Search for the cell housing the specified text and yield its (X, Y) center coordinate. 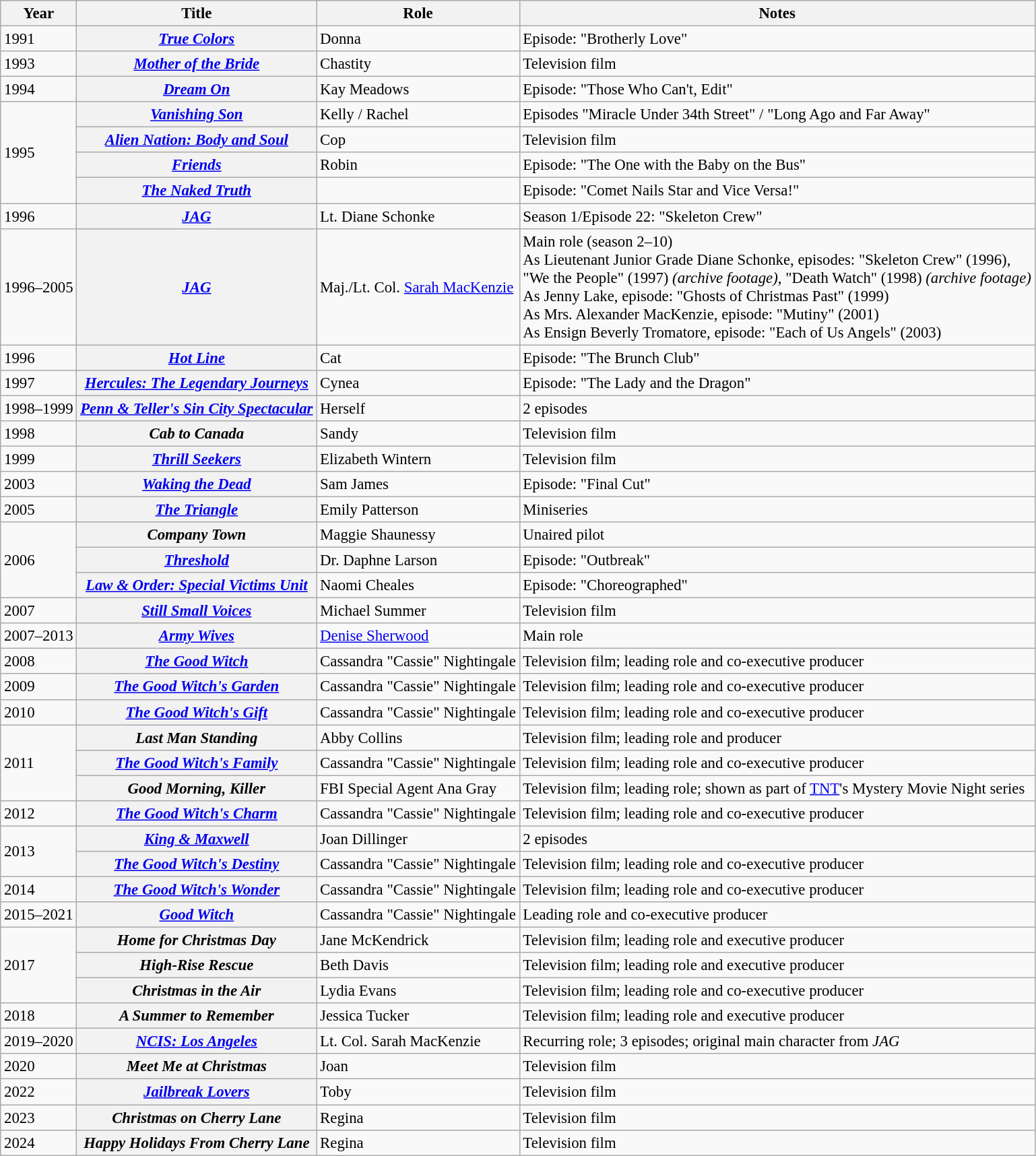
Abby Collins (418, 738)
2024 (39, 1143)
FBI Special Agent Ana Gray (418, 788)
The Good Witch's Gift (197, 712)
2013 (39, 852)
Thrill Seekers (197, 459)
Denise Sherwood (418, 636)
Robin (418, 165)
2023 (39, 1118)
NCIS: Los Angeles (197, 1041)
Cat (418, 358)
2018 (39, 1016)
1996–2005 (39, 287)
Home for Christmas Day (197, 940)
The Good Witch's Charm (197, 814)
2022 (39, 1092)
Elizabeth Wintern (418, 459)
Television film; leading role; shown as part of TNT's Mystery Movie Night series (777, 788)
Kelly / Rachel (418, 115)
Threshold (197, 560)
Episode: "The One with the Baby on the Bus" (777, 165)
2019–2020 (39, 1041)
Maggie Shaunessy (418, 535)
Naomi Cheales (418, 585)
Maj./Lt. Col. Sarah MacKenzie (418, 287)
Episode: "Final Cut" (777, 484)
2003 (39, 484)
1995 (39, 152)
Main role (777, 636)
Miniseries (777, 509)
1993 (39, 64)
Jessica Tucker (418, 1016)
2012 (39, 814)
The Good Witch's Destiny (197, 864)
Donna (418, 39)
1997 (39, 383)
2011 (39, 763)
King & Maxwell (197, 839)
2020 (39, 1066)
Toby (418, 1092)
Episode: "Choreographed" (777, 585)
The Good Witch's Family (197, 763)
Still Small Voices (197, 611)
1991 (39, 39)
High-Rise Rescue (197, 965)
Army Wives (197, 636)
Christmas on Cherry Lane (197, 1118)
Joan (418, 1066)
Penn & Teller's Sin City Spectacular (197, 408)
Dream On (197, 90)
Chastity (418, 64)
A Summer to Remember (197, 1016)
Recurring role; 3 episodes; original main character from JAG (777, 1041)
Sandy (418, 434)
Kay Meadows (418, 90)
True Colors (197, 39)
Cab to Canada (197, 434)
Dr. Daphne Larson (418, 560)
Year (39, 13)
1998 (39, 434)
2008 (39, 662)
The Good Witch's Wonder (197, 889)
Cynea (418, 383)
Episode: "The Lady and the Dragon" (777, 383)
Hot Line (197, 358)
Good Morning, Killer (197, 788)
Lydia Evans (418, 991)
Episodes "Miracle Under 34th Street" / "Long Ago and Far Away" (777, 115)
Emily Patterson (418, 509)
Jailbreak Lovers (197, 1092)
1998–1999 (39, 408)
Sam James (418, 484)
The Good Witch (197, 662)
Herself (418, 408)
The Triangle (197, 509)
Unaired pilot (777, 535)
2015–2021 (39, 915)
Good Witch (197, 915)
Alien Nation: Body and Soul (197, 140)
Beth Davis (418, 965)
Jane McKendrick (418, 940)
2006 (39, 560)
Joan Dillinger (418, 839)
Episode: "Brotherly Love" (777, 39)
2009 (39, 687)
Friends (197, 165)
2007–2013 (39, 636)
1999 (39, 459)
Episode: "Outbreak" (777, 560)
1994 (39, 90)
Hercules: The Legendary Journeys (197, 383)
Episode: "Comet Nails Star and Vice Versa!" (777, 191)
Season 1/Episode 22: "Skeleton Crew" (777, 216)
Company Town (197, 535)
Mother of the Bride (197, 64)
Title (197, 13)
Michael Summer (418, 611)
Episode: "Those Who Can't, Edit" (777, 90)
The Naked Truth (197, 191)
Lt. Diane Schonke (418, 216)
Notes (777, 13)
Law & Order: Special Victims Unit (197, 585)
Happy Holidays From Cherry Lane (197, 1143)
2014 (39, 889)
Waking the Dead (197, 484)
Last Man Standing (197, 738)
Cop (418, 140)
The Good Witch's Garden (197, 687)
2005 (39, 509)
Vanishing Son (197, 115)
Lt. Col. Sarah MacKenzie (418, 1041)
2010 (39, 712)
Role (418, 13)
2017 (39, 966)
2007 (39, 611)
Meet Me at Christmas (197, 1066)
Television film; leading role and producer (777, 738)
Leading role and co-executive producer (777, 915)
Episode: "The Brunch Club" (777, 358)
Christmas in the Air (197, 991)
